From the cell containing the given text, extract its center point as (x, y) coordinate. 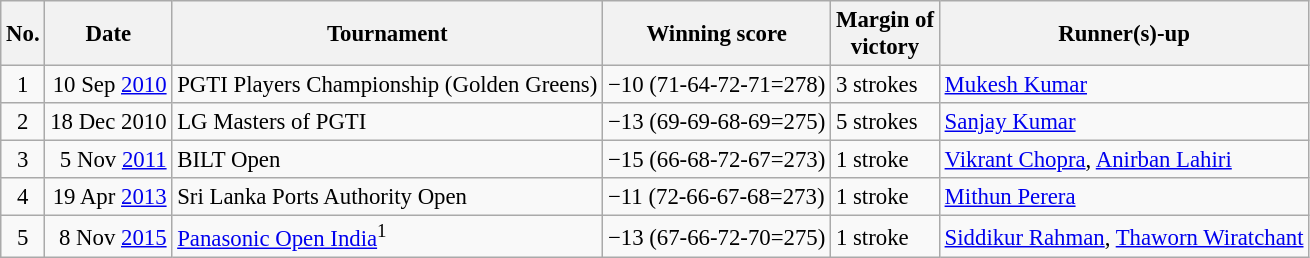
2 (23, 122)
Vikrant Chopra, Anirban Lahiri (1124, 160)
18 Dec 2010 (108, 122)
−10 (71-64-72-71=278) (717, 85)
Margin ofvictory (886, 34)
Mukesh Kumar (1124, 85)
Sanjay Kumar (1124, 122)
−13 (67-66-72-70=275) (717, 237)
−11 (72-66-67-68=273) (717, 197)
Tournament (388, 34)
5 strokes (886, 122)
Sri Lanka Ports Authority Open (388, 197)
PGTI Players Championship (Golden Greens) (388, 85)
−15 (66-68-72-67=273) (717, 160)
Siddikur Rahman, Thaworn Wiratchant (1124, 237)
LG Masters of PGTI (388, 122)
1 (23, 85)
No. (23, 34)
19 Apr 2013 (108, 197)
3 (23, 160)
Runner(s)-up (1124, 34)
Date (108, 34)
5 Nov 2011 (108, 160)
3 strokes (886, 85)
8 Nov 2015 (108, 237)
Panasonic Open India1 (388, 237)
BILT Open (388, 160)
Mithun Perera (1124, 197)
−13 (69-69-68-69=275) (717, 122)
10 Sep 2010 (108, 85)
4 (23, 197)
5 (23, 237)
Winning score (717, 34)
